Scan for the cell matching the given text and deliver its [x, y] coordinate at center. 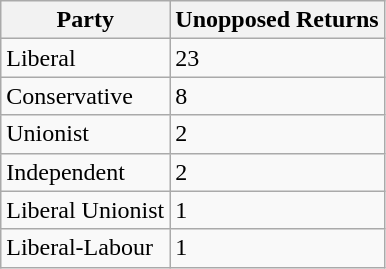
Liberal Unionist [86, 210]
23 [277, 58]
Liberal [86, 58]
Unopposed Returns [277, 20]
Independent [86, 172]
Conservative [86, 96]
Party [86, 20]
Unionist [86, 134]
8 [277, 96]
Liberal-Labour [86, 248]
